Identify which cell holds the provided text, then report its [X, Y] central coordinate. 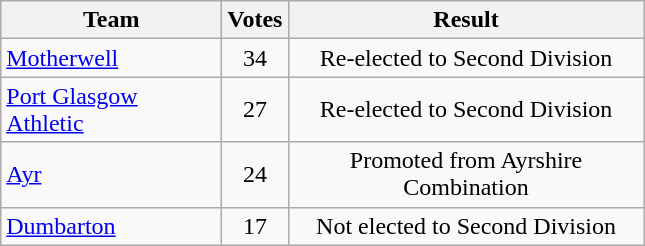
Team [112, 20]
24 [255, 174]
Not elected to Second Division [466, 226]
Motherwell [112, 58]
Port Glasgow Athletic [112, 110]
34 [255, 58]
17 [255, 226]
27 [255, 110]
Votes [255, 20]
Ayr [112, 174]
Result [466, 20]
Dumbarton [112, 226]
Promoted from Ayrshire Combination [466, 174]
